Extract the (x, y) coordinate from the center of the cell holding the provided text.  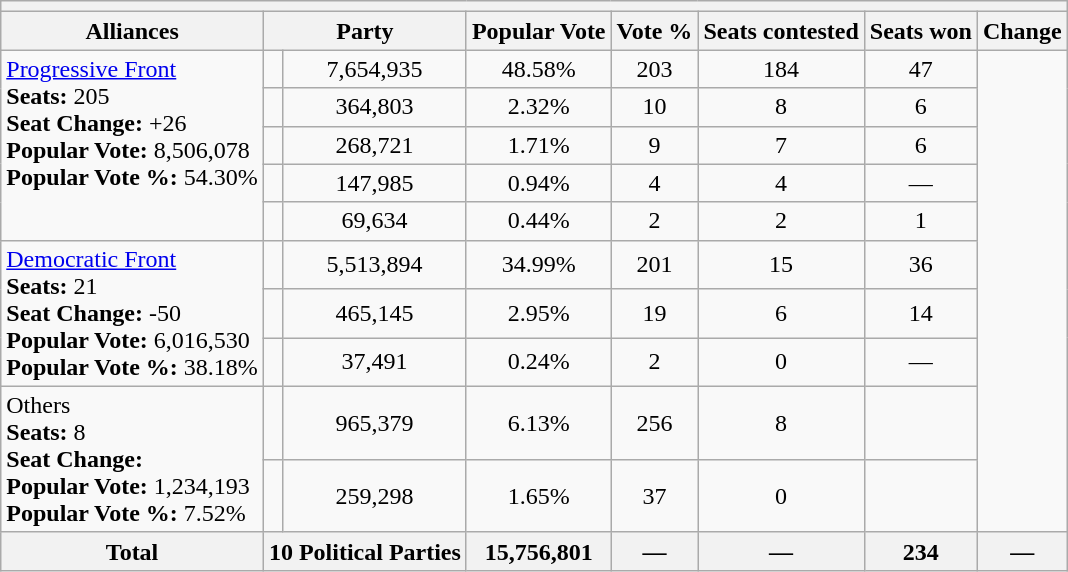
Democratic FrontSeats: 21 Seat Change: -50 Popular Vote: 6,016,530Popular Vote %: 38.18% (132, 313)
Progressive FrontSeats: 205Seat Change: +26Popular Vote: 8,506,078 Popular Vote %: 54.30% (132, 145)
2.95% (538, 314)
0.24% (538, 362)
9 (654, 145)
234 (920, 551)
364,803 (374, 107)
10 (654, 107)
34.99% (538, 264)
147,985 (374, 183)
37 (654, 496)
1.65% (538, 496)
69,634 (374, 221)
48.58% (538, 69)
965,379 (374, 422)
1.71% (538, 145)
203 (654, 69)
Seats won (920, 31)
15 (781, 264)
10 Political Parties (364, 551)
0.44% (538, 221)
256 (654, 422)
465,145 (374, 314)
Alliances (132, 31)
OthersSeats: 8 Seat Change: Popular Vote: 1,234,193Popular Vote %: 7.52% (132, 459)
2.32% (538, 107)
Vote % (654, 31)
201 (654, 264)
0.94% (538, 183)
Seats contested (781, 31)
Popular Vote (538, 31)
Party (364, 31)
47 (920, 69)
14 (920, 314)
15,756,801 (538, 551)
5,513,894 (374, 264)
19 (654, 314)
37,491 (374, 362)
Change (1022, 31)
7 (781, 145)
36 (920, 264)
1 (920, 221)
6.13% (538, 422)
Total (132, 551)
7,654,935 (374, 69)
184 (781, 69)
259,298 (374, 496)
268,721 (374, 145)
